Return the (X, Y) coordinate for the center point of the cell that contains the specified text.  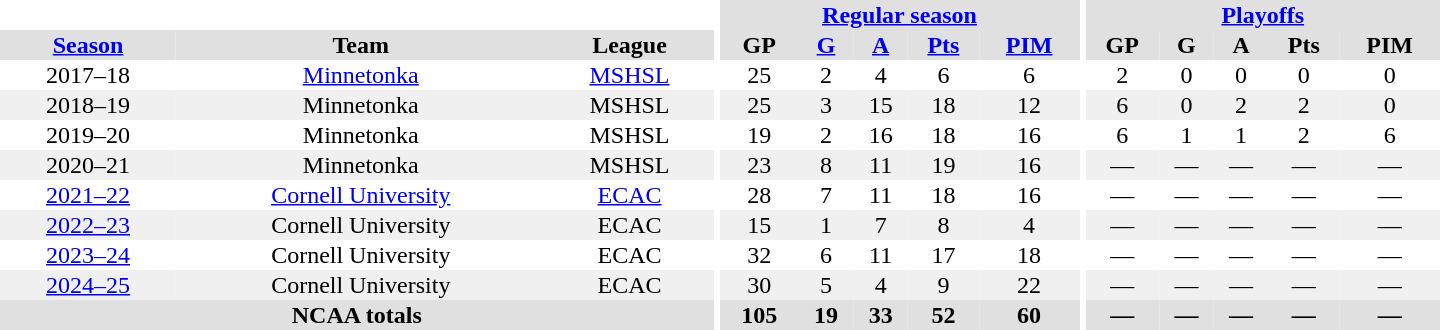
9 (944, 285)
32 (760, 255)
Regular season (900, 15)
3 (826, 105)
2017–18 (88, 75)
Playoffs (1262, 15)
2020–21 (88, 165)
33 (880, 315)
League (629, 45)
30 (760, 285)
52 (944, 315)
5 (826, 285)
Team (360, 45)
17 (944, 255)
23 (760, 165)
2024–25 (88, 285)
2023–24 (88, 255)
12 (1030, 105)
2021–22 (88, 195)
60 (1030, 315)
NCAA totals (357, 315)
105 (760, 315)
22 (1030, 285)
2022–23 (88, 225)
28 (760, 195)
2019–20 (88, 135)
Season (88, 45)
2018–19 (88, 105)
